Output the (X, Y) coordinate of the center of the cell containing the given text.  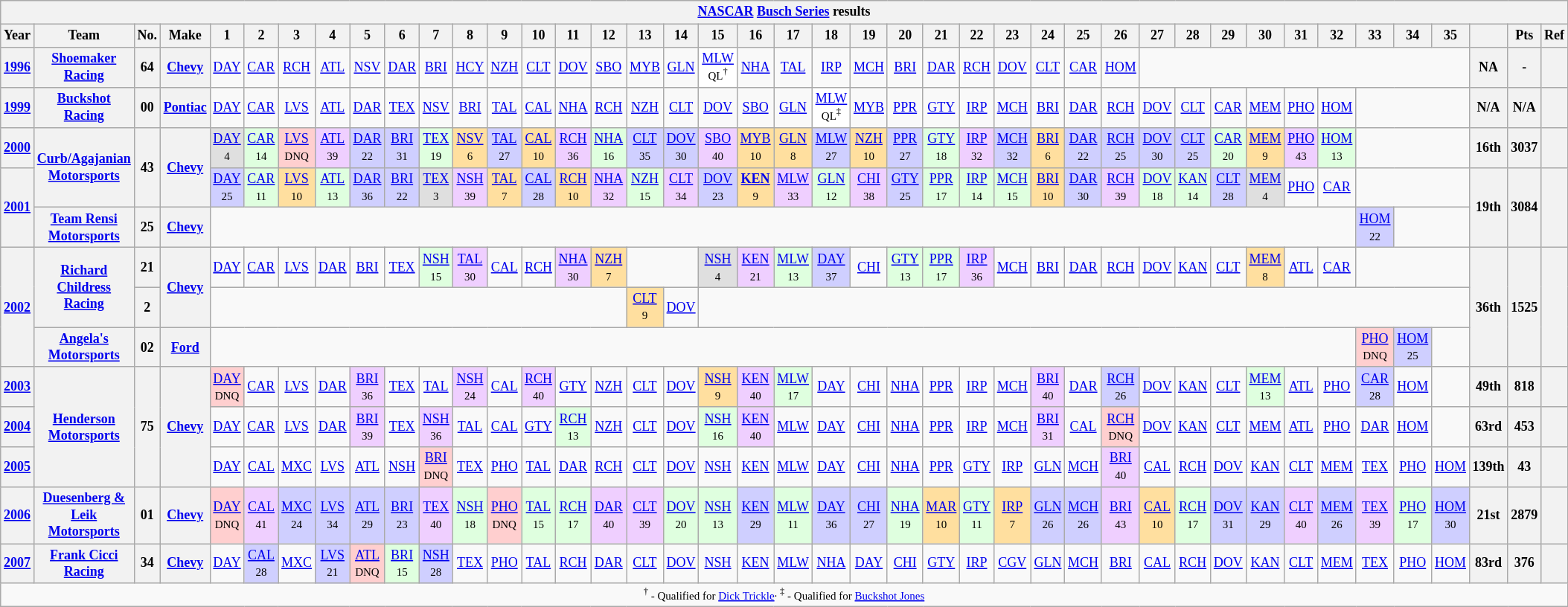
10 (539, 36)
7 (436, 36)
MEM9 (1265, 147)
19th (1488, 207)
RCH36 (573, 147)
49th (1488, 387)
818 (1524, 387)
KEN21 (755, 267)
3084 (1524, 207)
NSH13 (717, 515)
33 (1375, 36)
2007 (18, 564)
9 (505, 36)
SBO40 (717, 147)
BRIDNQ (436, 467)
TEX19 (436, 147)
453 (1524, 427)
RCH10 (573, 187)
Make (185, 36)
NZH7 (609, 267)
5 (368, 36)
20 (905, 36)
DAY25 (227, 187)
36th (1488, 306)
35 (1451, 36)
NHA16 (609, 147)
376 (1524, 564)
Pts (1524, 36)
31 (1301, 36)
KEN9 (755, 187)
PHO17 (1412, 515)
24 (1048, 36)
8 (470, 36)
NHA32 (609, 187)
3 (297, 36)
15 (717, 36)
LVS21 (332, 564)
CAR28 (1375, 387)
Team Rensi Motorsports (83, 228)
2004 (18, 427)
BRI43 (1121, 515)
BRI10 (1048, 187)
GLN12 (831, 187)
64 (147, 67)
HOM13 (1337, 147)
RCH13 (573, 427)
HOM22 (1375, 228)
DOV20 (681, 515)
1999 (18, 107)
CAR14 (261, 147)
MCH26 (1084, 515)
NSH15 (436, 267)
TAL30 (470, 267)
PPR27 (905, 147)
GTY11 (977, 515)
HOM25 (1412, 347)
BRI15 (402, 564)
NA (1488, 67)
NZH15 (645, 187)
MLW33 (793, 187)
4 (332, 36)
DAR36 (368, 187)
RCHDNQ (1121, 427)
139th (1488, 467)
MCH15 (1012, 187)
Curb/Agajanian Motorsports (83, 167)
Henderson Motorsports (83, 427)
Shoemaker Racing (83, 67)
DAY4 (227, 147)
ATL29 (368, 515)
NSH39 (470, 187)
BRI36 (368, 387)
01 (147, 515)
TEX40 (436, 515)
HOM30 (1451, 515)
CHI38 (869, 187)
DOV23 (717, 187)
GTY25 (905, 187)
2005 (18, 467)
IRP14 (977, 187)
32 (1337, 36)
Year (18, 36)
RCH39 (1121, 187)
18 (831, 36)
27 (1157, 36)
CLT40 (1301, 515)
KEN29 (755, 515)
MLW13 (793, 267)
CLT34 (681, 187)
NSH36 (436, 427)
NHA30 (573, 267)
2879 (1524, 515)
PHO43 (1301, 147)
MAR10 (941, 515)
LVSDNQ (297, 147)
IRP36 (977, 267)
22 (977, 36)
TAL15 (539, 515)
CAL41 (261, 515)
CAR20 (1228, 147)
75 (147, 427)
No. (147, 36)
DOV31 (1228, 515)
BRI6 (1048, 147)
LVS34 (332, 515)
DOV18 (1157, 187)
CLT28 (1228, 187)
NZH10 (869, 147)
16 (755, 36)
Buckshot Racing (83, 107)
CLT39 (645, 515)
Ref (1555, 36)
MLW11 (793, 515)
23 (1012, 36)
Team (83, 36)
Pontiac (185, 107)
TEX3 (436, 187)
21st (1488, 515)
1 (227, 36)
GLN26 (1048, 515)
14 (681, 36)
NSH18 (470, 515)
BRI22 (402, 187)
CLT35 (645, 147)
RCH26 (1121, 387)
CAR11 (261, 187)
- (1524, 67)
16th (1488, 147)
2001 (18, 207)
NSH16 (717, 427)
NSH28 (436, 564)
28 (1193, 36)
NSH4 (717, 267)
MCH32 (1012, 147)
00 (147, 107)
DAY36 (831, 515)
BRI23 (402, 515)
MLW17 (793, 387)
1996 (18, 67)
Richard Childress Racing (83, 287)
GTY13 (905, 267)
1525 (1524, 306)
MLW27 (831, 147)
CHI27 (869, 515)
GTY18 (941, 147)
30 (1265, 36)
Ford (185, 347)
MXC24 (297, 515)
NHA19 (905, 515)
ATL13 (332, 187)
MEM13 (1265, 387)
RCH40 (539, 387)
CLT25 (1193, 147)
3037 (1524, 147)
11 (573, 36)
17 (793, 36)
6 (402, 36)
Duesenberg & Leik Motorsports (83, 515)
MYB10 (755, 147)
KAN14 (1193, 187)
NSV6 (470, 147)
2000 (18, 147)
NSH24 (470, 387)
19 (869, 36)
IRP7 (1012, 515)
02 (147, 347)
BRI39 (368, 427)
RCH25 (1121, 147)
KAN29 (1265, 515)
MEM8 (1265, 267)
13 (645, 36)
2006 (18, 515)
MLWQL† (717, 67)
MLWQL‡ (831, 107)
GLN8 (793, 147)
Angela's Motorsports (83, 347)
DAY37 (831, 267)
IRP32 (977, 147)
HCY (470, 67)
2003 (18, 387)
83rd (1488, 564)
Frank Cicci Racing (83, 564)
DAR30 (1084, 187)
DAR40 (609, 515)
CGV (1012, 564)
ATL39 (332, 147)
NASCAR Busch Series results (784, 12)
CLT9 (645, 307)
26 (1121, 36)
NSH9 (717, 387)
29 (1228, 36)
63rd (1488, 427)
12 (609, 36)
ATLDNQ (368, 564)
2002 (18, 306)
MEM4 (1265, 187)
TAL7 (505, 187)
TAL27 (505, 147)
† - Qualified for Dick Trickle· ‡ - Qualified for Buckshot Jones (784, 595)
TEX39 (1375, 515)
LVS10 (297, 187)
MEM26 (1337, 515)
